Scan for the cell matching the given text and deliver its [x, y] coordinate at center. 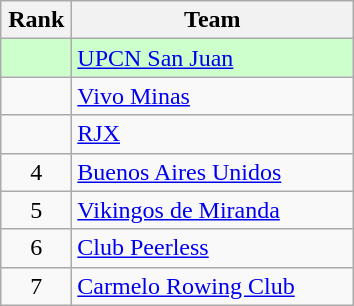
UPCN San Juan [212, 58]
Vikingos de Miranda [212, 210]
Vivo Minas [212, 96]
Rank [36, 20]
6 [36, 248]
Team [212, 20]
Buenos Aires Unidos [212, 172]
Club Peerless [212, 248]
5 [36, 210]
RJX [212, 134]
7 [36, 286]
4 [36, 172]
Carmelo Rowing Club [212, 286]
